Pinpoint the cell where the given text exists, returning its [X, Y] midpoint coordinate. 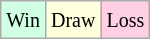
Draw [72, 20]
Loss [126, 20]
Win [24, 20]
